Return the [x, y] coordinate for the center point of the cell that contains the specified text.  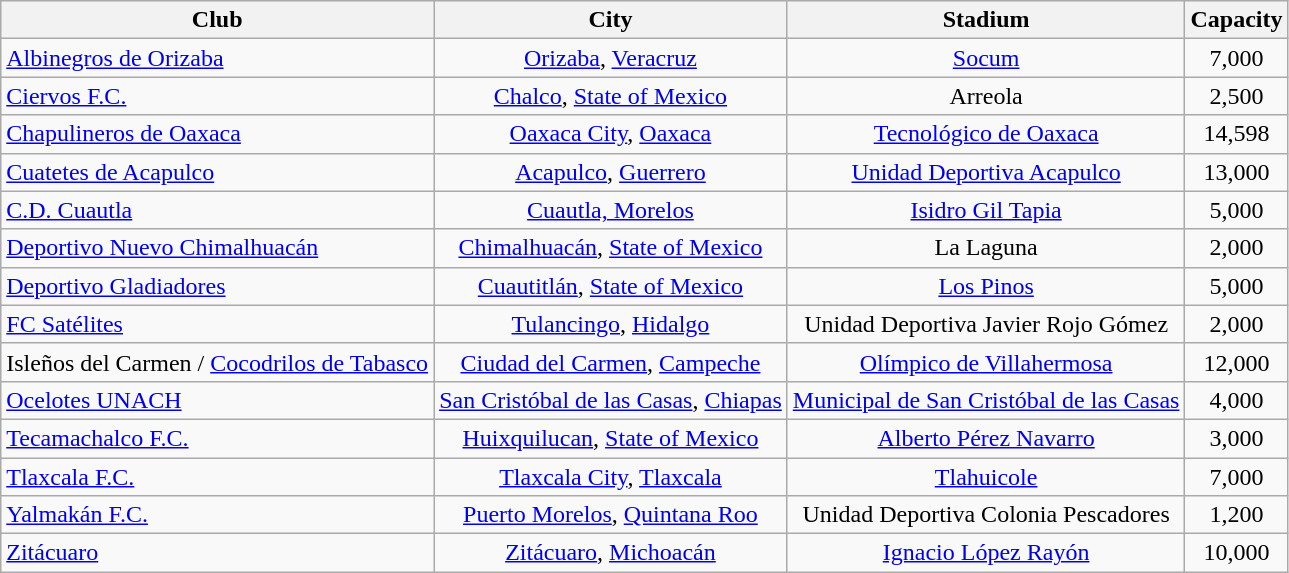
Municipal de San Cristóbal de las Casas [986, 400]
Deportivo Nuevo Chimalhuacán [218, 248]
4,000 [1236, 400]
Unidad Deportiva Javier Rojo Gómez [986, 324]
Ignacio López Rayón [986, 553]
Chapulineros de Oaxaca [218, 134]
San Cristóbal de las Casas, Chiapas [611, 400]
Oaxaca City, Oaxaca [611, 134]
14,598 [1236, 134]
Ciervos F.C. [218, 96]
Tecnológico de Oaxaca [986, 134]
Arreola [986, 96]
Isleños del Carmen / Cocodrilos de Tabasco [218, 362]
Tlahuicole [986, 477]
Tulancingo, Hidalgo [611, 324]
Los Pinos [986, 286]
1,200 [1236, 515]
Cuatetes de Acapulco [218, 172]
Puerto Morelos, Quintana Roo [611, 515]
10,000 [1236, 553]
C.D. Cuautla [218, 210]
Cuautla, Morelos [611, 210]
Club [218, 20]
Orizaba, Veracruz [611, 58]
Ciudad del Carmen, Campeche [611, 362]
Unidad Deportiva Acapulco [986, 172]
Cuautitlán, State of Mexico [611, 286]
Olímpico de Villahermosa [986, 362]
Tecamachalco F.C. [218, 438]
FC Satélites [218, 324]
Socum [986, 58]
Tlaxcala City, Tlaxcala [611, 477]
Alberto Pérez Navarro [986, 438]
Chalco, State of Mexico [611, 96]
2,500 [1236, 96]
Unidad Deportiva Colonia Pescadores [986, 515]
Acapulco, Guerrero [611, 172]
La Laguna [986, 248]
City [611, 20]
Zitácuaro, Michoacán [611, 553]
Capacity [1236, 20]
Huixquilucan, State of Mexico [611, 438]
13,000 [1236, 172]
Zitácuaro [218, 553]
Stadium [986, 20]
Chimalhuacán, State of Mexico [611, 248]
Tlaxcala F.C. [218, 477]
Ocelotes UNACH [218, 400]
Deportivo Gladiadores [218, 286]
Yalmakán F.C. [218, 515]
Isidro Gil Tapia [986, 210]
Albinegros de Orizaba [218, 58]
12,000 [1236, 362]
3,000 [1236, 438]
